Provide the [x, y] coordinate of the cell's center where the given text is located.  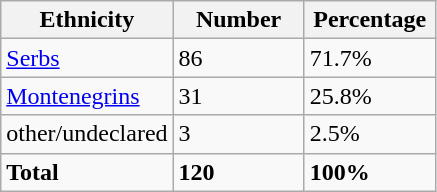
120 [238, 172]
other/undeclared [87, 134]
86 [238, 58]
2.5% [370, 134]
Number [238, 20]
100% [370, 172]
Serbs [87, 58]
25.8% [370, 96]
3 [238, 134]
Percentage [370, 20]
71.7% [370, 58]
31 [238, 96]
Ethnicity [87, 20]
Montenegrins [87, 96]
Total [87, 172]
